Return (X, Y) of the center of cell containing provided text 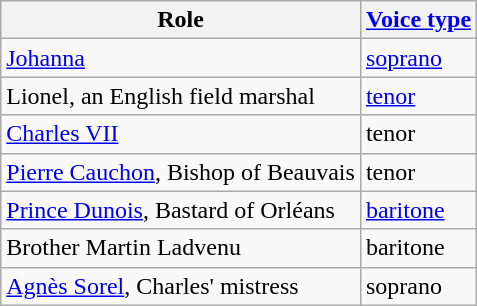
Brother Martin Ladvenu (181, 248)
Prince Dunois, Bastard of Orléans (181, 210)
Charles VII (181, 134)
Johanna (181, 58)
Role (181, 20)
Agnès Sorel, Charles' mistress (181, 286)
Pierre Cauchon, Bishop of Beauvais (181, 172)
Lionel, an English field marshal (181, 96)
Voice type (418, 20)
